Return [X, Y] of the center of cell containing provided text 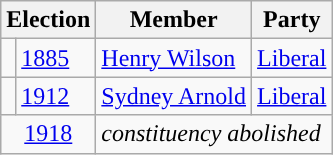
1885 [56, 58]
Party [292, 20]
constituency abolished [214, 134]
Sydney Arnold [174, 96]
Member [174, 20]
1918 [48, 134]
Election [48, 20]
1912 [56, 96]
Henry Wilson [174, 58]
